Return [X, Y] of the center of cell containing provided text 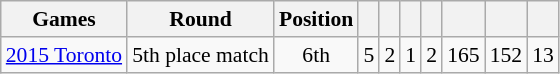
Games [64, 19]
6th [316, 55]
13 [543, 55]
5th place match [200, 55]
Position [316, 19]
Round [200, 19]
1 [410, 55]
165 [464, 55]
152 [506, 55]
2015 Toronto [64, 55]
5 [368, 55]
